Locate the cell with the specified text and output its [x, y] center coordinate. 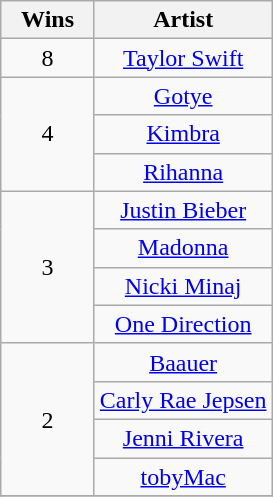
Artist [183, 20]
Baauer [183, 362]
Madonna [183, 248]
Gotye [183, 96]
Nicki Minaj [183, 286]
One Direction [183, 324]
Taylor Swift [183, 58]
tobyMac [183, 477]
Kimbra [183, 134]
3 [48, 267]
2 [48, 419]
Carly Rae Jepsen [183, 400]
Jenni Rivera [183, 438]
4 [48, 134]
Rihanna [183, 172]
Justin Bieber [183, 210]
8 [48, 58]
Wins [48, 20]
